Extract the [X, Y] coordinate from the center of the cell holding the provided text.  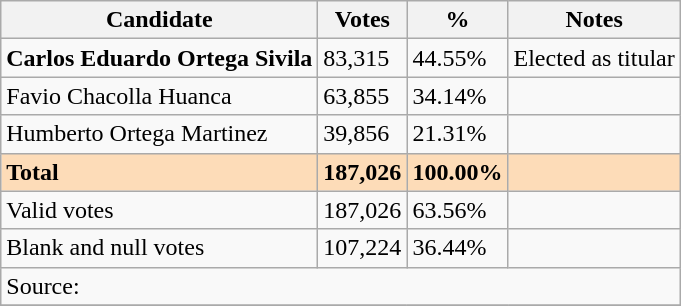
Notes [594, 20]
Valid votes [160, 210]
36.44% [458, 248]
Votes [362, 20]
Blank and null votes [160, 248]
Favio Chacolla Huanca [160, 96]
107,224 [362, 248]
63,855 [362, 96]
Humberto Ortega Martinez [160, 134]
83,315 [362, 58]
% [458, 20]
Candidate [160, 20]
34.14% [458, 96]
63.56% [458, 210]
100.00% [458, 172]
39,856 [362, 134]
44.55% [458, 58]
Carlos Eduardo Ortega Sivila [160, 58]
Total [160, 172]
21.31% [458, 134]
Elected as titular [594, 58]
Source: [341, 286]
